Return the [x, y] coordinate for the center point of the cell that contains the specified text.  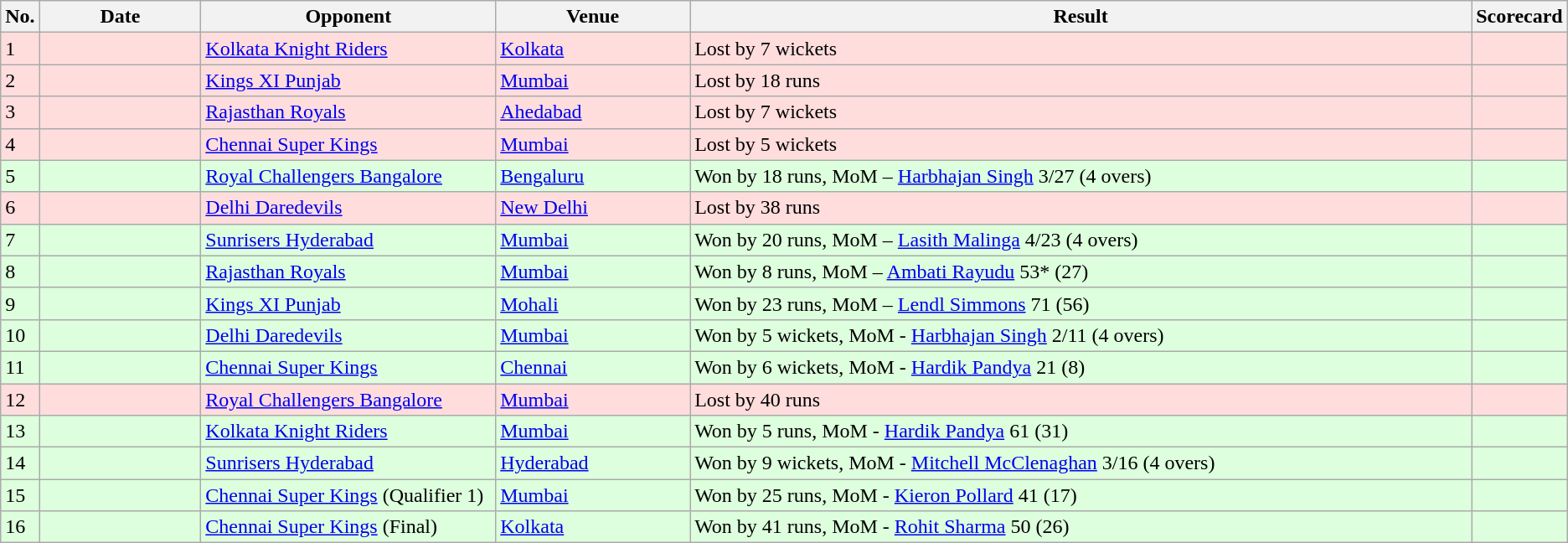
Opponent [348, 17]
Hyderabad [593, 463]
Lost by 38 runs [1081, 208]
16 [20, 527]
Scorecard [1519, 17]
Won by 23 runs, MoM – Lendl Simmons 71 (56) [1081, 303]
Date [121, 17]
Won by 18 runs, MoM – Harbhajan Singh 3/27 (4 overs) [1081, 176]
Ahedabad [593, 112]
14 [20, 463]
Lost by 18 runs [1081, 80]
12 [20, 400]
Chennai Super Kings (Qualifier 1) [348, 495]
13 [20, 432]
Chennai Super Kings (Final) [348, 527]
5 [20, 176]
Bengaluru [593, 176]
Chennai [593, 367]
Won by 9 wickets, MoM - Mitchell McClenaghan 3/16 (4 overs) [1081, 463]
2 [20, 80]
No. [20, 17]
Won by 6 wickets, MoM - Hardik Pandya 21 (8) [1081, 367]
Lost by 5 wickets [1081, 144]
Won by 5 runs, MoM - Hardik Pandya 61 (31) [1081, 432]
15 [20, 495]
7 [20, 240]
Won by 41 runs, MoM - Rohit Sharma 50 (26) [1081, 527]
Won by 5 wickets, MoM - Harbhajan Singh 2/11 (4 overs) [1081, 335]
8 [20, 271]
6 [20, 208]
Won by 8 runs, MoM – Ambati Rayudu 53* (27) [1081, 271]
4 [20, 144]
Lost by 40 runs [1081, 400]
New Delhi [593, 208]
Venue [593, 17]
Won by 20 runs, MoM – Lasith Malinga 4/23 (4 overs) [1081, 240]
3 [20, 112]
Result [1081, 17]
Mohali [593, 303]
9 [20, 303]
1 [20, 49]
11 [20, 367]
10 [20, 335]
Won by 25 runs, MoM - Kieron Pollard 41 (17) [1081, 495]
